Detect which cell encompasses the target text, then output its (x, y) center coordinate. 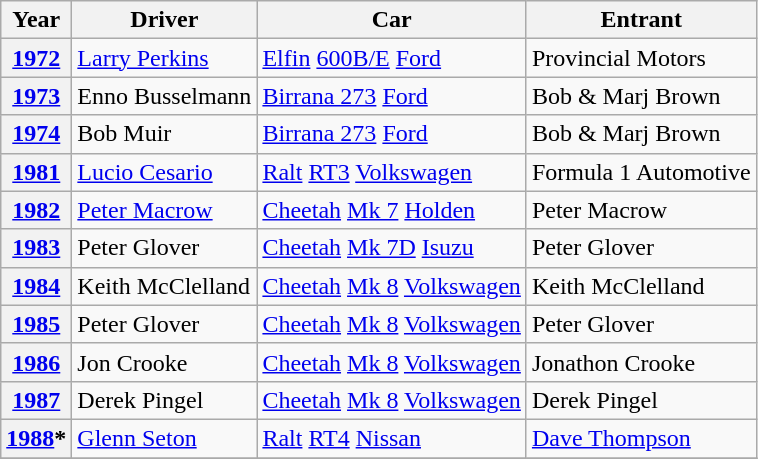
Driver (164, 20)
Ralt RT4 Nissan (392, 438)
Provincial Motors (641, 58)
Enno Busselmann (164, 96)
Car (392, 20)
Elfin 600B/E Ford (392, 58)
1986 (36, 362)
Cheetah Mk 7D Isuzu (392, 248)
1972 (36, 58)
Entrant (641, 20)
Lucio Cesario (164, 172)
Larry Perkins (164, 58)
1984 (36, 286)
1987 (36, 400)
Jon Crooke (164, 362)
1973 (36, 96)
Cheetah Mk 7 Holden (392, 210)
Bob Muir (164, 134)
1981 (36, 172)
Formula 1 Automotive (641, 172)
Jonathon Crooke (641, 362)
1988* (36, 438)
Glenn Seton (164, 438)
1985 (36, 324)
Ralt RT3 Volkswagen (392, 172)
1974 (36, 134)
1982 (36, 210)
Year (36, 20)
Dave Thompson (641, 438)
1983 (36, 248)
